Capture the cell that displays the provided text and extract its [X, Y] central coordinate. 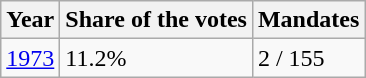
Share of the votes [156, 20]
1973 [30, 58]
2 / 155 [308, 58]
11.2% [156, 58]
Mandates [308, 20]
Year [30, 20]
